Return (x, y) of the center of cell containing provided text 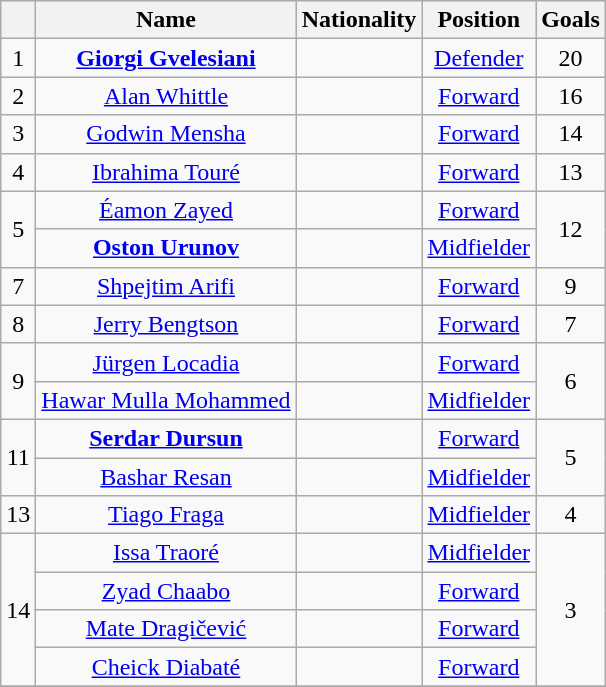
Éamon Zayed (166, 210)
Position (479, 20)
Tiago Fraga (166, 515)
Serdar Dursun (166, 438)
Jürgen Locadia (166, 362)
11 (18, 457)
Giorgi Gvelesiani (166, 58)
Alan Whittle (166, 96)
1 (18, 58)
Bashar Resan (166, 477)
2 (18, 96)
Hawar Mulla Mohammed (166, 400)
Jerry Bengtson (166, 324)
Defender (479, 58)
Nationality (359, 20)
Zyad Chaabo (166, 591)
Ibrahima Touré (166, 172)
Oston Urunov (166, 248)
Mate Dragičević (166, 629)
20 (571, 58)
Name (166, 20)
Godwin Mensha (166, 134)
8 (18, 324)
12 (571, 229)
Cheick Diabaté (166, 667)
Issa Traoré (166, 553)
16 (571, 96)
Shpejtim Arifi (166, 286)
Goals (571, 20)
6 (571, 381)
